Output the (x, y) coordinate of the center of the cell containing the given text.  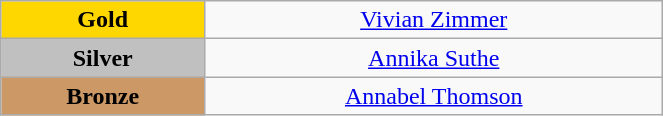
Annabel Thomson (434, 96)
Silver (103, 58)
Annika Suthe (434, 58)
Bronze (103, 96)
Gold (103, 20)
Vivian Zimmer (434, 20)
